From the cell containing the given text, extract its center point as [X, Y] coordinate. 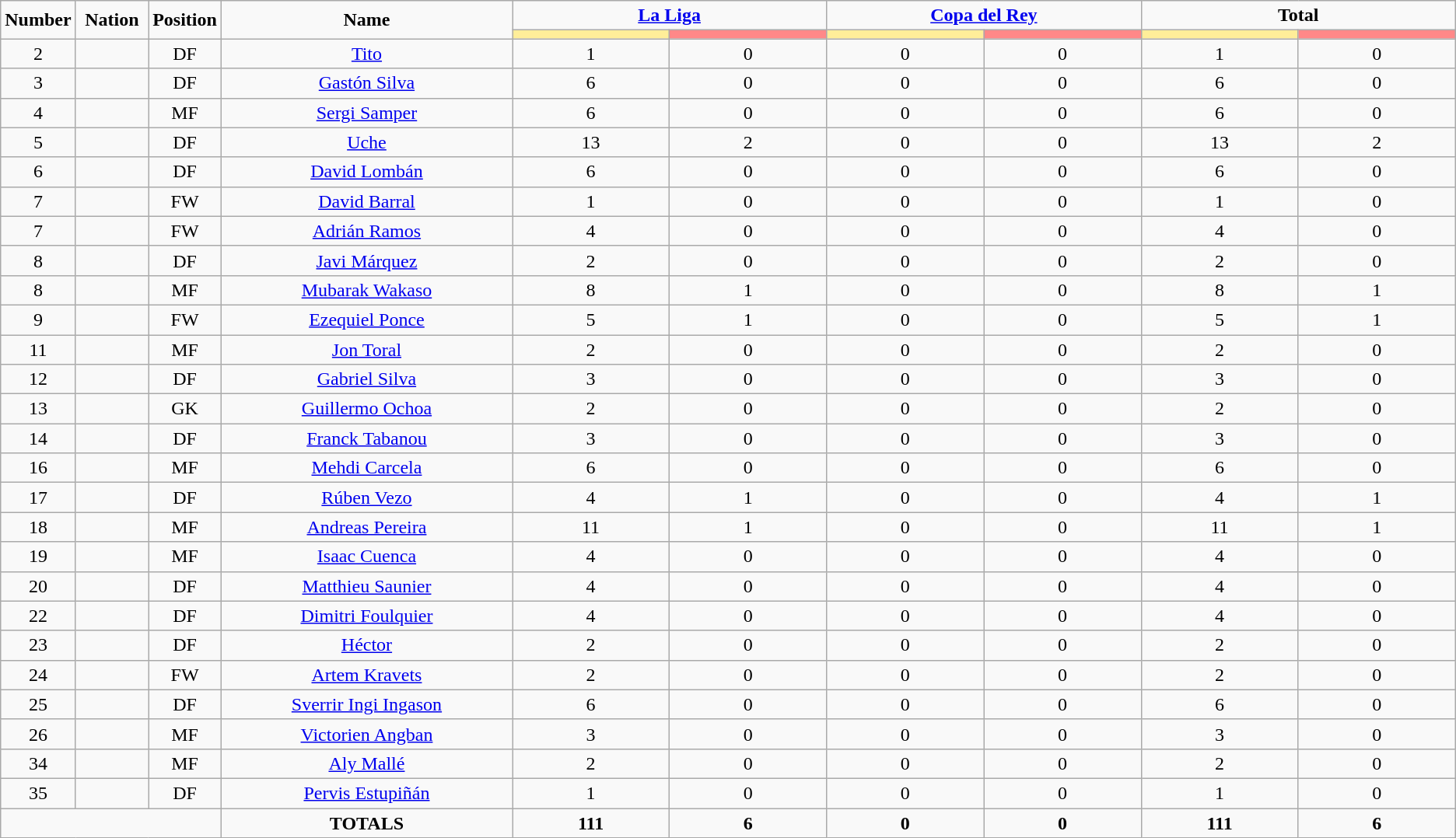
David Lombán [366, 172]
Tito [366, 54]
20 [38, 586]
La Liga [669, 16]
Copa del Rey [984, 16]
Nation [112, 20]
16 [38, 468]
Total [1298, 16]
Adrián Ramos [366, 231]
Guillermo Ochoa [366, 409]
35 [38, 793]
22 [38, 616]
9 [38, 319]
Javi Márquez [366, 260]
Franck Tabanou [366, 438]
Héctor [366, 645]
Number [38, 20]
Gastón Silva [366, 83]
24 [38, 675]
Artem Kravets [366, 675]
26 [38, 734]
Mubarak Wakaso [366, 290]
Ezequiel Ponce [366, 319]
Gabriel Silva [366, 379]
23 [38, 645]
Sergi Samper [366, 113]
Position [185, 20]
Sverrir Ingi Ingason [366, 704]
19 [38, 557]
14 [38, 438]
Isaac Cuenca [366, 557]
GK [185, 409]
Pervis Estupiñán [366, 793]
17 [38, 498]
TOTALS [366, 823]
Name [366, 20]
18 [38, 527]
Jon Toral [366, 349]
Mehdi Carcela [366, 468]
12 [38, 379]
Matthieu Saunier [366, 586]
Dimitri Foulquier [366, 616]
Victorien Angban [366, 734]
25 [38, 704]
Uche [366, 142]
Aly Mallé [366, 763]
34 [38, 763]
David Barral [366, 201]
Rúben Vezo [366, 498]
Andreas Pereira [366, 527]
